Identify which cell holds the provided text, then report its (x, y) central coordinate. 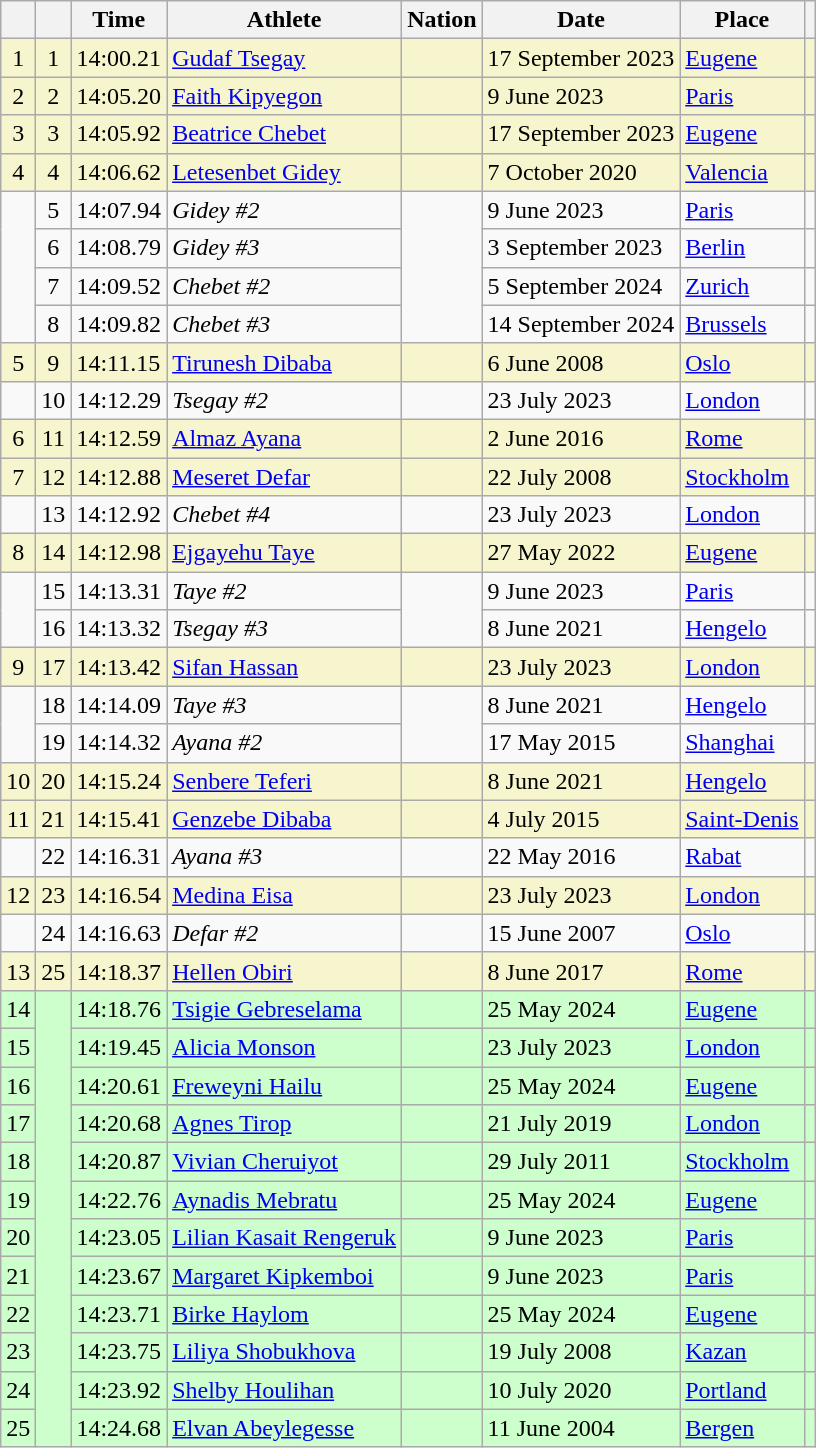
29 July 2011 (581, 1162)
14:00.21 (119, 58)
14 September 2024 (581, 324)
Gidey #2 (284, 210)
Ayana #3 (284, 857)
8 June 2017 (581, 971)
14:20.68 (119, 1124)
11 June 2004 (581, 1428)
14:13.42 (119, 667)
Tirunesh Dibaba (284, 362)
14:08.79 (119, 248)
Chebet #2 (284, 286)
Beatrice Chebet (284, 134)
14:13.32 (119, 629)
Valencia (742, 172)
14:12.88 (119, 477)
Sifan Hassan (284, 667)
19 July 2008 (581, 1352)
14:05.20 (119, 96)
14:05.92 (119, 134)
Almaz Ayana (284, 438)
Medina Eisa (284, 895)
Saint-Denis (742, 819)
15 June 2007 (581, 933)
14:22.76 (119, 1200)
14:18.76 (119, 1009)
7 October 2020 (581, 172)
22 July 2008 (581, 477)
14:20.61 (119, 1085)
14:23.75 (119, 1352)
14:23.92 (119, 1390)
Hellen Obiri (284, 971)
Ayana #2 (284, 743)
Margaret Kipkemboi (284, 1276)
Shelby Houlihan (284, 1390)
14:11.15 (119, 362)
14:07.94 (119, 210)
14:06.62 (119, 172)
Faith Kipyegon (284, 96)
Date (581, 20)
14:09.82 (119, 324)
14:09.52 (119, 286)
Kazan (742, 1352)
27 May 2022 (581, 553)
14:12.98 (119, 553)
14:14.09 (119, 705)
22 May 2016 (581, 857)
4 July 2015 (581, 819)
14:15.41 (119, 819)
Meseret Defar (284, 477)
Birke Haylom (284, 1314)
Freweyni Hailu (284, 1085)
Nation (442, 20)
Berlin (742, 248)
Vivian Cheruiyot (284, 1162)
17 May 2015 (581, 743)
14:23.05 (119, 1238)
Gidey #3 (284, 248)
14:16.31 (119, 857)
Defar #2 (284, 933)
Shanghai (742, 743)
14:15.24 (119, 781)
5 September 2024 (581, 286)
Portland (742, 1390)
Gudaf Tsegay (284, 58)
2 June 2016 (581, 438)
14:24.68 (119, 1428)
14:18.37 (119, 971)
Liliya Shobukhova (284, 1352)
Chebet #3 (284, 324)
14:12.92 (119, 515)
Taye #3 (284, 705)
14:19.45 (119, 1047)
3 September 2023 (581, 248)
14:13.31 (119, 591)
Tsegay #3 (284, 629)
Genzebe Dibaba (284, 819)
14:12.59 (119, 438)
Rabat (742, 857)
Zurich (742, 286)
14:20.87 (119, 1162)
Taye #2 (284, 591)
Place (742, 20)
Lilian Kasait Rengeruk (284, 1238)
Time (119, 20)
Aynadis Mebratu (284, 1200)
Athlete (284, 20)
14:16.63 (119, 933)
Letesenbet Gidey (284, 172)
10 July 2020 (581, 1390)
14:16.54 (119, 895)
Ejgayehu Taye (284, 553)
Elvan Abeylegesse (284, 1428)
14:23.71 (119, 1314)
6 June 2008 (581, 362)
Tsigie Gebreselama (284, 1009)
Brussels (742, 324)
21 July 2019 (581, 1124)
Tsegay #2 (284, 400)
14:23.67 (119, 1276)
Alicia Monson (284, 1047)
Agnes Tirop (284, 1124)
Bergen (742, 1428)
14:12.29 (119, 400)
Senbere Teferi (284, 781)
Chebet #4 (284, 515)
14:14.32 (119, 743)
